Locate the cell with the specified text and output its (X, Y) center coordinate. 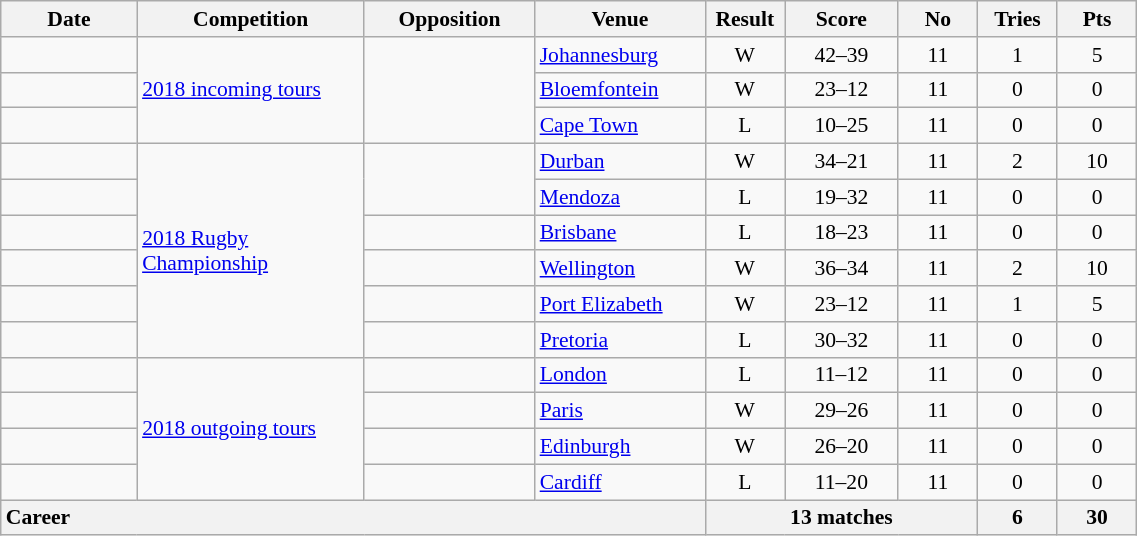
Durban (620, 162)
11–12 (842, 375)
18–23 (842, 233)
Result (745, 19)
26–20 (842, 447)
Johannesburg (620, 55)
10–25 (842, 126)
Pretoria (620, 340)
Competition (250, 19)
Bloemfontein (620, 90)
Wellington (620, 269)
30 (1097, 518)
36–34 (842, 269)
2018 incoming tours (250, 90)
Score (842, 19)
6 (1018, 518)
Pts (1097, 19)
Cape Town (620, 126)
Opposition (449, 19)
34–21 (842, 162)
Venue (620, 19)
19–32 (842, 197)
Cardiff (620, 482)
Tries (1018, 19)
Date (69, 19)
No (938, 19)
42–39 (842, 55)
Brisbane (620, 233)
Port Elizabeth (620, 304)
2018 Rugby Championship (250, 251)
13 matches (842, 518)
2018 outgoing tours (250, 428)
Career (353, 518)
11–20 (842, 482)
Mendoza (620, 197)
London (620, 375)
Paris (620, 411)
Edinburgh (620, 447)
29–26 (842, 411)
30–32 (842, 340)
